For the text-containing cell, return its midpoint in (x, y) coordinate format. 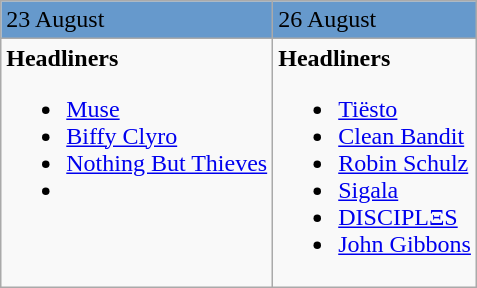
HeadlinersMuseBiffy ClyroNothing But Thieves (137, 163)
23 August (137, 20)
26 August (375, 20)
HeadlinersTiëstoClean BanditRobin SchulzSigalaDISCIPLΞSJohn Gibbons (375, 163)
